Search for the cell housing the specified text and yield its (x, y) center coordinate. 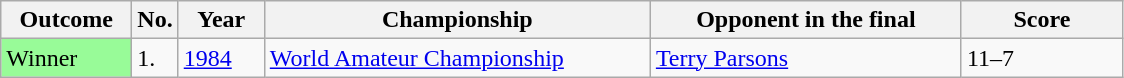
Terry Parsons (806, 58)
Outcome (66, 20)
Championship (457, 20)
Winner (66, 58)
No. (155, 20)
1984 (221, 58)
Score (1042, 20)
Opponent in the final (806, 20)
1. (155, 58)
11–7 (1042, 58)
Year (221, 20)
World Amateur Championship (457, 58)
